Determine the [X, Y] coordinate at the center of the cell enclosing the given text.  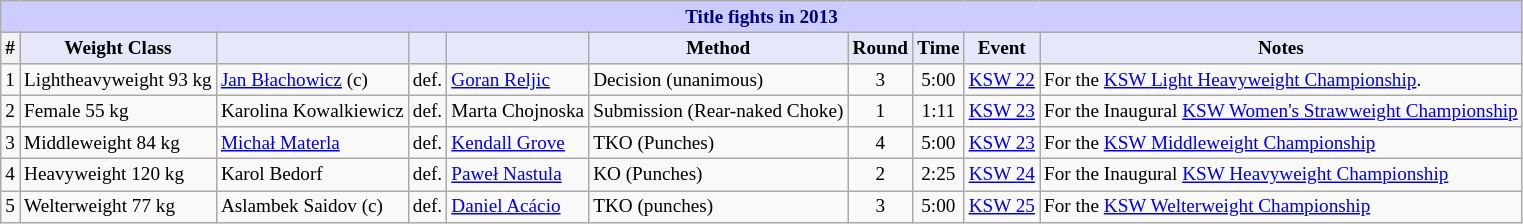
For the KSW Middleweight Championship [1282, 143]
KO (Punches) [718, 175]
Middleweight 84 kg [118, 143]
Goran Reljic [518, 80]
Time [938, 48]
TKO (punches) [718, 206]
Karolina Kowalkiewicz [312, 111]
Lightheavyweight 93 kg [118, 80]
Round [880, 48]
# [10, 48]
KSW 24 [1002, 175]
Paweł Nastula [518, 175]
Aslambek Saidov (c) [312, 206]
Marta Chojnoska [518, 111]
Submission (Rear-naked Choke) [718, 111]
Michał Materla [312, 143]
Method [718, 48]
For the KSW Welterweight Championship [1282, 206]
Welterweight 77 kg [118, 206]
1:11 [938, 111]
Female 55 kg [118, 111]
Notes [1282, 48]
Event [1002, 48]
2:25 [938, 175]
For the KSW Light Heavyweight Championship. [1282, 80]
Karol Bedorf [312, 175]
Daniel Acácio [518, 206]
KSW 25 [1002, 206]
For the Inaugural KSW Women's Strawweight Championship [1282, 111]
Kendall Grove [518, 143]
Title fights in 2013 [762, 17]
Jan Błachowicz (c) [312, 80]
For the Inaugural KSW Heavyweight Championship [1282, 175]
Weight Class [118, 48]
KSW 22 [1002, 80]
5 [10, 206]
Decision (unanimous) [718, 80]
Heavyweight 120 kg [118, 175]
TKO (Punches) [718, 143]
